Identify which cell holds the provided text, then report its (x, y) central coordinate. 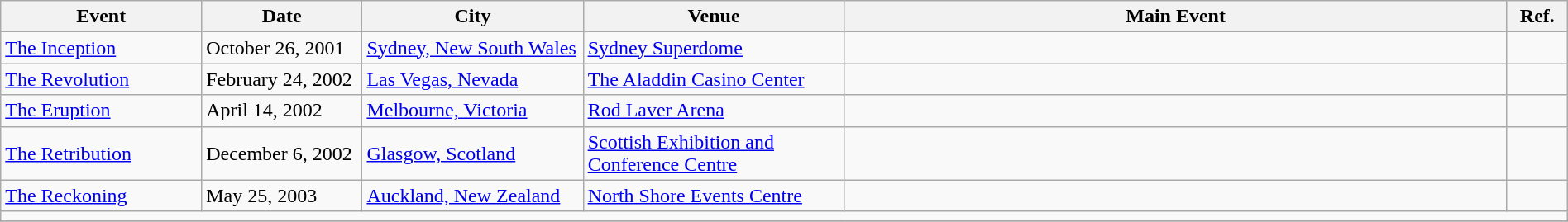
April 14, 2002 (282, 111)
Scottish Exhibition and Conference Centre (714, 154)
The Revolution (101, 79)
Main Event (1176, 17)
The Eruption (101, 111)
Glasgow, Scotland (473, 154)
Melbourne, Victoria (473, 111)
December 6, 2002 (282, 154)
The Aladdin Casino Center (714, 79)
Sydney, New South Wales (473, 48)
City (473, 17)
North Shore Events Centre (714, 196)
February 24, 2002 (282, 79)
Auckland, New Zealand (473, 196)
Ref. (1537, 17)
The Reckoning (101, 196)
Rod Laver Arena (714, 111)
Venue (714, 17)
The Inception (101, 48)
Sydney Superdome (714, 48)
May 25, 2003 (282, 196)
October 26, 2001 (282, 48)
Event (101, 17)
Date (282, 17)
Las Vegas, Nevada (473, 79)
The Retribution (101, 154)
